Provide the (x, y) coordinate of the cell's center where the given text is located.  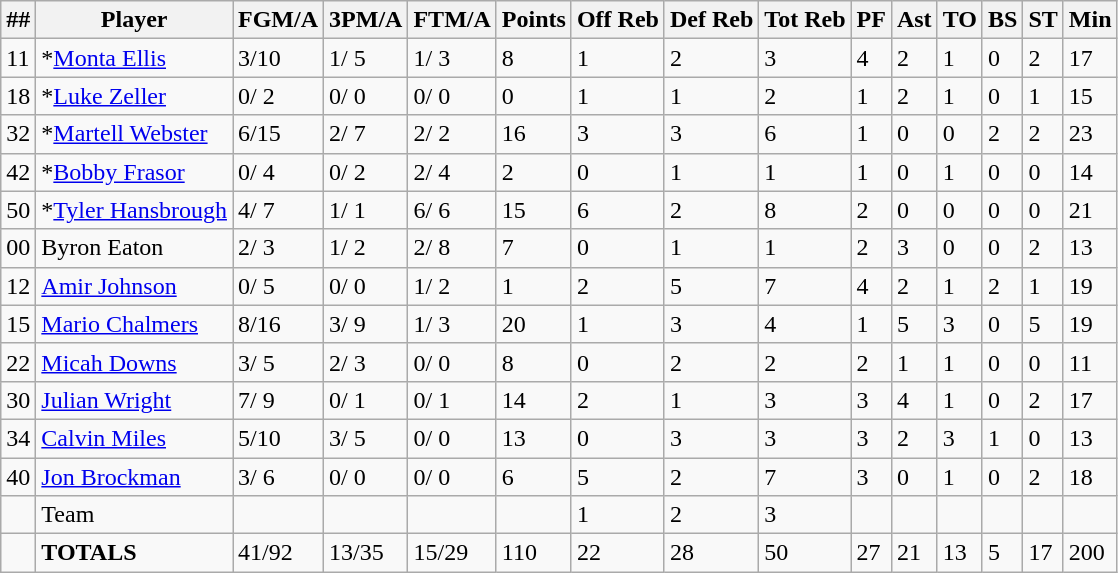
30 (18, 400)
PF (871, 20)
40 (18, 477)
28 (711, 553)
TOTALS (134, 553)
200 (1090, 553)
23 (1090, 134)
## (18, 20)
Min (1090, 20)
Mario Chalmers (134, 324)
15/29 (452, 553)
27 (871, 553)
Def Reb (711, 20)
0/ 4 (278, 172)
2/ 2 (452, 134)
42 (18, 172)
6/15 (278, 134)
6/ 6 (452, 210)
*Tyler Hansbrough (134, 210)
ST (1043, 20)
TO (960, 20)
7/ 9 (278, 400)
FGM/A (278, 20)
Ast (914, 20)
2/ 7 (366, 134)
Byron Eaton (134, 248)
*Luke Zeller (134, 96)
1/ 5 (366, 58)
Micah Downs (134, 362)
41/92 (278, 553)
3/10 (278, 58)
BS (1002, 20)
Julian Wright (134, 400)
Jon Brockman (134, 477)
3PM/A (366, 20)
Tot Reb (805, 20)
8/16 (278, 324)
2/ 8 (452, 248)
Player (134, 20)
Amir Johnson (134, 286)
12 (18, 286)
Calvin Miles (134, 438)
4/ 7 (278, 210)
3/ 9 (366, 324)
16 (534, 134)
20 (534, 324)
00 (18, 248)
3/ 6 (278, 477)
34 (18, 438)
0/ 5 (278, 286)
*Martell Webster (134, 134)
110 (534, 553)
Off Reb (618, 20)
FTM/A (452, 20)
32 (18, 134)
13/35 (366, 553)
Points (534, 20)
2/ 4 (452, 172)
Team (134, 515)
*Monta Ellis (134, 58)
*Bobby Frasor (134, 172)
5/10 (278, 438)
1/ 1 (366, 210)
